Detect which cell encompasses the target text, then output its [X, Y] center coordinate. 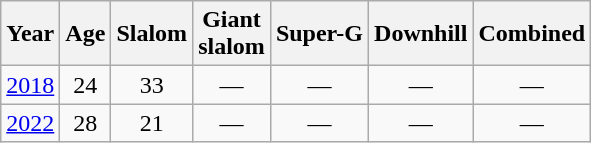
28 [86, 123]
21 [152, 123]
Downhill [421, 34]
24 [86, 85]
Giantslalom [232, 34]
Super-G [319, 34]
Year [30, 34]
2018 [30, 85]
2022 [30, 123]
33 [152, 85]
Combined [532, 34]
Slalom [152, 34]
Age [86, 34]
